For the text-containing cell, return its midpoint in (X, Y) coordinate format. 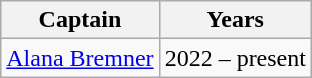
Captain (80, 20)
2022 – present (235, 58)
Years (235, 20)
Alana Bremner (80, 58)
